Provide the (x, y) coordinate of the cell's center where the given text is located.  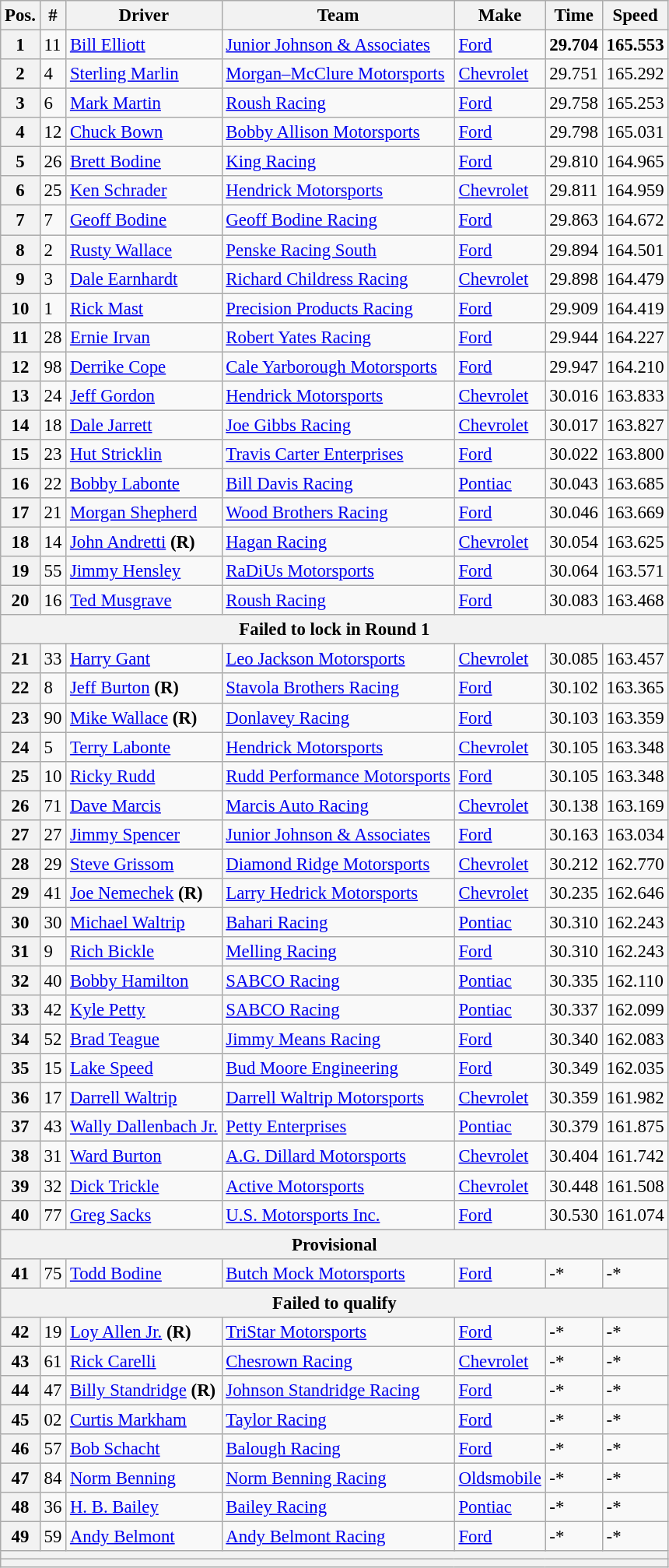
Dick Trickle (144, 1186)
Bud Moore Engineering (338, 1068)
Dale Jarrett (144, 425)
Kyle Petty (144, 1010)
Lake Speed (144, 1068)
29.704 (574, 45)
Norm Benning Racing (338, 1479)
29.863 (574, 220)
30.212 (574, 864)
Larry Hedrick Motorsports (338, 893)
45 (20, 1419)
162.035 (635, 1068)
30.103 (574, 717)
Mike Wallace (R) (144, 717)
84 (53, 1479)
30.235 (574, 893)
Failed to qualify (334, 1303)
30.448 (574, 1186)
164.672 (635, 220)
165.031 (635, 132)
Steve Grissom (144, 864)
59 (53, 1537)
Jeff Burton (R) (144, 689)
Ernie Irvan (144, 337)
Rudd Performance Motorsports (338, 776)
Jimmy Means Racing (338, 1040)
163.685 (635, 483)
Brad Teague (144, 1040)
Stavola Brothers Racing (338, 689)
Rich Bickle (144, 952)
163.365 (635, 689)
Sterling Marlin (144, 74)
37 (20, 1128)
Dale Earnhardt (144, 279)
161.875 (635, 1128)
39 (20, 1186)
Penske Racing South (338, 250)
Petty Enterprises (338, 1128)
Michael Waltrip (144, 922)
29.751 (574, 74)
Ted Musgrave (144, 601)
Chesrown Racing (338, 1361)
30.102 (574, 689)
Balough Racing (338, 1449)
Ken Schrader (144, 191)
Norm Benning (144, 1479)
163.571 (635, 571)
Andy Belmont Racing (338, 1537)
52 (53, 1040)
Bobby Labonte (144, 483)
30.017 (574, 425)
Oldsmobile (499, 1479)
163.833 (635, 396)
Leo Jackson Motorsports (338, 659)
02 (53, 1419)
Bob Schacht (144, 1449)
Failed to lock in Round 1 (334, 630)
Ricky Rudd (144, 776)
30.404 (574, 1156)
Bill Elliott (144, 45)
30.054 (574, 542)
Jimmy Spencer (144, 835)
38 (20, 1156)
29.894 (574, 250)
61 (53, 1361)
30.043 (574, 483)
Johnson Standridge Racing (338, 1391)
164.419 (635, 308)
Butch Mock Motorsports (338, 1273)
Geoff Bodine Racing (338, 220)
44 (20, 1391)
75 (53, 1273)
30.349 (574, 1068)
Hagan Racing (338, 542)
164.965 (635, 162)
Darrell Waltrip (144, 1098)
162.083 (635, 1040)
164.479 (635, 279)
Taylor Racing (338, 1419)
Greg Sacks (144, 1215)
Melling Racing (338, 952)
30.359 (574, 1098)
20 (20, 601)
46 (20, 1449)
Morgan Shepherd (144, 513)
Bobby Allison Motorsports (338, 132)
34 (20, 1040)
161.742 (635, 1156)
Rusty Wallace (144, 250)
Rick Mast (144, 308)
Mark Martin (144, 103)
30.083 (574, 601)
Harry Gant (144, 659)
Morgan–McClure Motorsports (338, 74)
Wally Dallenbach Jr. (144, 1128)
Jimmy Hensley (144, 571)
30.085 (574, 659)
161.508 (635, 1186)
Jeff Gordon (144, 396)
163.359 (635, 717)
162.646 (635, 893)
163.669 (635, 513)
Donlavey Racing (338, 717)
Darrell Waltrip Motorsports (338, 1098)
35 (20, 1068)
Geoff Bodine (144, 220)
29.758 (574, 103)
Loy Allen Jr. (R) (144, 1332)
Joe Gibbs Racing (338, 425)
98 (53, 367)
Curtis Markham (144, 1419)
30.138 (574, 805)
165.553 (635, 45)
163.169 (635, 805)
55 (53, 571)
Precision Products Racing (338, 308)
30.530 (574, 1215)
Chuck Bown (144, 132)
Derrike Cope (144, 367)
Billy Standridge (R) (144, 1391)
Bobby Hamilton (144, 981)
164.210 (635, 367)
30.022 (574, 454)
Make (499, 16)
Travis Carter Enterprises (338, 454)
29.811 (574, 191)
Dave Marcis (144, 805)
163.468 (635, 601)
Bahari Racing (338, 922)
162.099 (635, 1010)
U.S. Motorsports Inc. (338, 1215)
Bill Davis Racing (338, 483)
Wood Brothers Racing (338, 513)
Hut Stricklin (144, 454)
Cale Yarborough Motorsports (338, 367)
29.798 (574, 132)
165.253 (635, 103)
161.982 (635, 1098)
30.046 (574, 513)
Speed (635, 16)
TriStar Motorsports (338, 1332)
Pos. (20, 16)
162.110 (635, 981)
Rick Carelli (144, 1361)
Robert Yates Racing (338, 337)
49 (20, 1537)
29.898 (574, 279)
29.944 (574, 337)
H. B. Bailey (144, 1507)
Bailey Racing (338, 1507)
Brett Bodine (144, 162)
# (53, 16)
57 (53, 1449)
Driver (144, 16)
163.457 (635, 659)
165.292 (635, 74)
Todd Bodine (144, 1273)
162.770 (635, 864)
29.909 (574, 308)
Provisional (334, 1244)
Diamond Ridge Motorsports (338, 864)
30.016 (574, 396)
Time (574, 16)
29.810 (574, 162)
77 (53, 1215)
30.335 (574, 981)
Active Motorsports (338, 1186)
163.800 (635, 454)
Terry Labonte (144, 747)
30.163 (574, 835)
71 (53, 805)
13 (20, 396)
John Andretti (R) (144, 542)
163.625 (635, 542)
90 (53, 717)
A.G. Dillard Motorsports (338, 1156)
King Racing (338, 162)
Joe Nemechek (R) (144, 893)
Richard Childress Racing (338, 279)
Ward Burton (144, 1156)
164.959 (635, 191)
30.337 (574, 1010)
164.227 (635, 337)
30.379 (574, 1128)
163.034 (635, 835)
161.074 (635, 1215)
Team (338, 16)
163.827 (635, 425)
29.947 (574, 367)
30.064 (574, 571)
30.340 (574, 1040)
RaDiUs Motorsports (338, 571)
164.501 (635, 250)
Marcis Auto Racing (338, 805)
48 (20, 1507)
Andy Belmont (144, 1537)
